Scan for the cell matching the given text and deliver its (X, Y) coordinate at center. 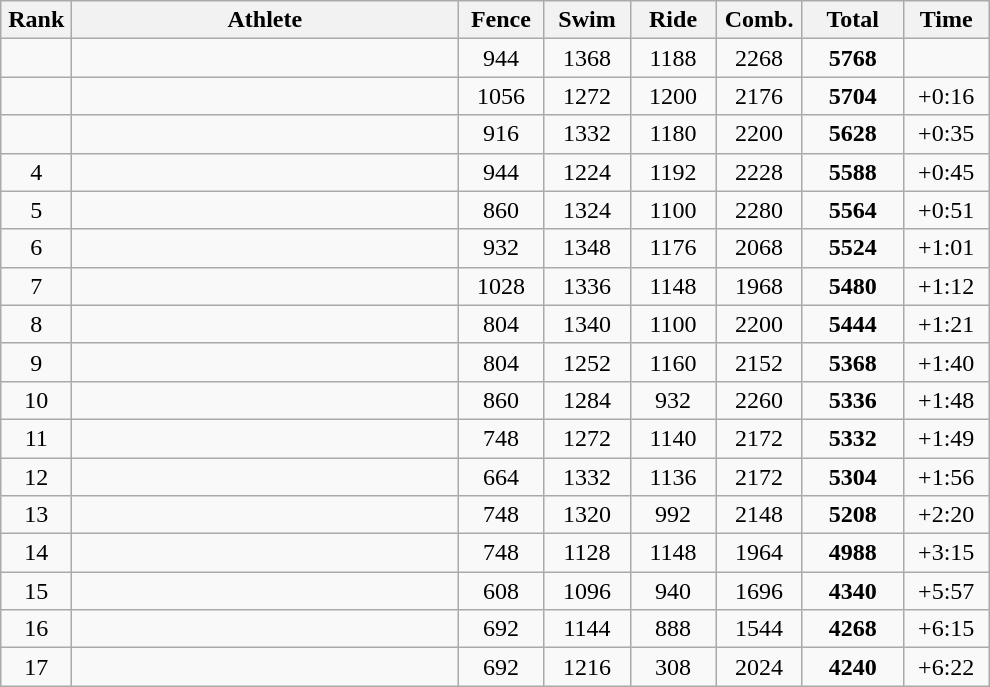
1028 (501, 286)
5524 (852, 248)
+1:48 (946, 400)
1200 (673, 96)
1216 (587, 667)
1964 (759, 553)
1968 (759, 286)
1224 (587, 172)
9 (36, 362)
2280 (759, 210)
+0:35 (946, 134)
+2:20 (946, 515)
Athlete (265, 20)
5208 (852, 515)
1056 (501, 96)
5588 (852, 172)
+6:22 (946, 667)
8 (36, 324)
Total (852, 20)
1140 (673, 438)
Rank (36, 20)
2268 (759, 58)
5628 (852, 134)
1176 (673, 248)
7 (36, 286)
+5:57 (946, 591)
1188 (673, 58)
17 (36, 667)
1144 (587, 629)
16 (36, 629)
13 (36, 515)
1096 (587, 591)
5444 (852, 324)
992 (673, 515)
14 (36, 553)
1348 (587, 248)
2176 (759, 96)
1324 (587, 210)
1696 (759, 591)
4988 (852, 553)
1336 (587, 286)
4240 (852, 667)
4 (36, 172)
Time (946, 20)
5564 (852, 210)
1544 (759, 629)
+1:40 (946, 362)
1136 (673, 477)
+0:51 (946, 210)
12 (36, 477)
1192 (673, 172)
1340 (587, 324)
1128 (587, 553)
5 (36, 210)
5304 (852, 477)
888 (673, 629)
Fence (501, 20)
5368 (852, 362)
6 (36, 248)
940 (673, 591)
+1:12 (946, 286)
+6:15 (946, 629)
10 (36, 400)
11 (36, 438)
1320 (587, 515)
2152 (759, 362)
15 (36, 591)
+1:01 (946, 248)
5480 (852, 286)
1284 (587, 400)
+0:45 (946, 172)
308 (673, 667)
1160 (673, 362)
+0:16 (946, 96)
916 (501, 134)
2068 (759, 248)
Swim (587, 20)
1368 (587, 58)
5336 (852, 400)
664 (501, 477)
1252 (587, 362)
2260 (759, 400)
Ride (673, 20)
608 (501, 591)
+3:15 (946, 553)
4340 (852, 591)
2228 (759, 172)
4268 (852, 629)
Comb. (759, 20)
5704 (852, 96)
1180 (673, 134)
5768 (852, 58)
2024 (759, 667)
2148 (759, 515)
+1:56 (946, 477)
+1:21 (946, 324)
+1:49 (946, 438)
5332 (852, 438)
